Detect which cell encompasses the target text, then output its (X, Y) center coordinate. 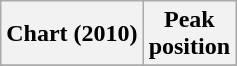
Peakposition (189, 34)
Chart (2010) (72, 34)
